Detect which cell encompasses the target text, then output its (x, y) center coordinate. 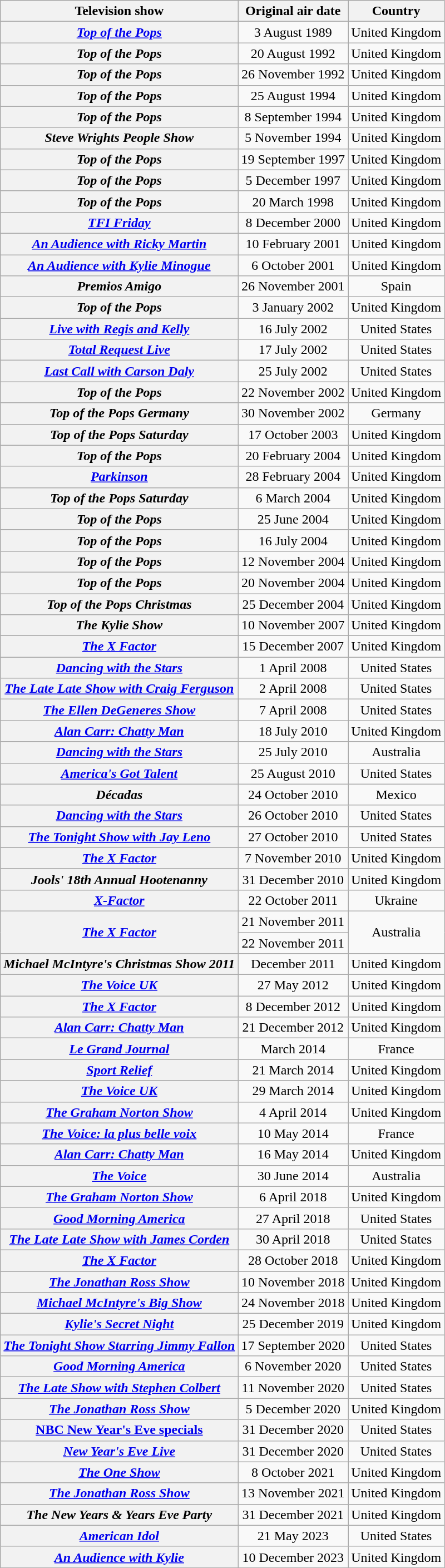
8 December 2000 (293, 223)
17 July 2002 (293, 350)
25 December 2019 (293, 1324)
15 December 2007 (293, 647)
22 October 2011 (293, 900)
10 November 2018 (293, 1281)
20 August 1992 (293, 53)
22 November 2002 (293, 392)
25 December 2004 (293, 604)
7 November 2010 (293, 858)
16 May 2014 (293, 1155)
5 December 1997 (293, 180)
Spain (396, 287)
An Audience with Kylie Minogue (119, 265)
March 2014 (293, 1049)
10 November 2007 (293, 625)
8 September 1994 (293, 117)
24 November 2018 (293, 1303)
Parkinson (119, 477)
5 December 2020 (293, 1409)
NBC New Year's Eve specials (119, 1430)
Michael McIntyre's Christmas Show 2011 (119, 964)
Germany (396, 413)
17 September 2020 (293, 1345)
31 December 2021 (293, 1515)
The Voice (119, 1176)
21 May 2023 (293, 1536)
16 July 2004 (293, 540)
X-Factor (119, 900)
The Ellen DeGeneres Show (119, 710)
Last Call with Carson Daly (119, 371)
4 April 2014 (293, 1112)
Mexico (396, 795)
The Voice: la plus belle voix (119, 1133)
An Audience with Ricky Martin (119, 244)
19 September 1997 (293, 159)
17 October 2003 (293, 435)
Michael McIntyre's Big Show (119, 1303)
12 November 2004 (293, 561)
1 April 2008 (293, 668)
Décadas (119, 795)
American Idol (119, 1536)
20 November 2004 (293, 583)
10 February 2001 (293, 244)
21 November 2011 (293, 921)
6 November 2020 (293, 1367)
25 July 2002 (293, 371)
10 May 2014 (293, 1133)
20 February 2004 (293, 456)
2 April 2008 (293, 689)
26 November 1992 (293, 75)
Top of the Pops Germany (119, 413)
27 October 2010 (293, 837)
22 November 2011 (293, 943)
10 December 2023 (293, 1557)
December 2011 (293, 964)
6 March 2004 (293, 498)
5 November 1994 (293, 138)
The Tonight Show with Jay Leno (119, 837)
Steve Wrights People Show (119, 138)
30 June 2014 (293, 1176)
The Kylie Show (119, 625)
25 August 2010 (293, 773)
Kylie's Secret Night (119, 1324)
24 October 2010 (293, 795)
26 November 2001 (293, 287)
Live with Regis and Kelly (119, 329)
25 June 2004 (293, 519)
30 April 2018 (293, 1239)
Original air date (293, 11)
13 November 2021 (293, 1493)
8 December 2012 (293, 1007)
28 October 2018 (293, 1260)
The Late Late Show with James Corden (119, 1239)
27 April 2018 (293, 1218)
6 April 2018 (293, 1197)
27 May 2012 (293, 985)
TFI Friday (119, 223)
Total Request Live (119, 350)
18 July 2010 (293, 731)
16 July 2002 (293, 329)
The Late Show with Stephen Colbert (119, 1388)
11 November 2020 (293, 1388)
The One Show (119, 1472)
8 October 2021 (293, 1472)
29 March 2014 (293, 1091)
21 March 2014 (293, 1070)
21 December 2012 (293, 1028)
Ukraine (396, 900)
The New Years & Years Eve Party (119, 1515)
6 October 2001 (293, 265)
31 December 2010 (293, 879)
Premios Amigo (119, 287)
3 January 2002 (293, 308)
25 August 1994 (293, 96)
20 March 1998 (293, 201)
An Audience with Kylie (119, 1557)
Country (396, 11)
The Late Late Show with Craig Ferguson (119, 689)
Jools' 18th Annual Hootenanny (119, 879)
30 November 2002 (293, 413)
Top of the Pops Christmas (119, 604)
3 August 1989 (293, 32)
The Tonight Show Starring Jimmy Fallon (119, 1345)
28 February 2004 (293, 477)
7 April 2008 (293, 710)
Le Grand Journal (119, 1049)
Sport Relief (119, 1070)
New Year's Eve Live (119, 1451)
Television show (119, 11)
America's Got Talent (119, 773)
25 July 2010 (293, 752)
26 October 2010 (293, 816)
